Detect which cell encompasses the target text, then output its (x, y) center coordinate. 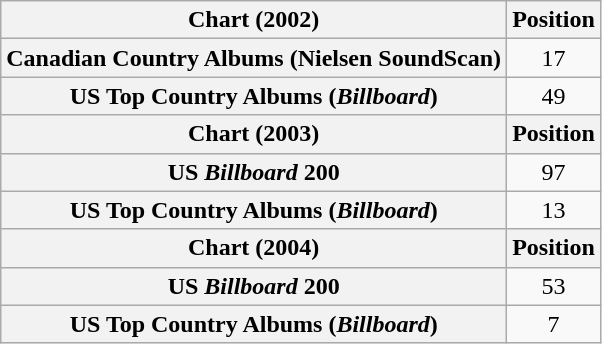
13 (554, 210)
49 (554, 96)
Chart (2003) (254, 134)
Chart (2002) (254, 20)
97 (554, 172)
17 (554, 58)
53 (554, 286)
Canadian Country Albums (Nielsen SoundScan) (254, 58)
Chart (2004) (254, 248)
7 (554, 324)
